Search for the cell housing the specified text and yield its (x, y) center coordinate. 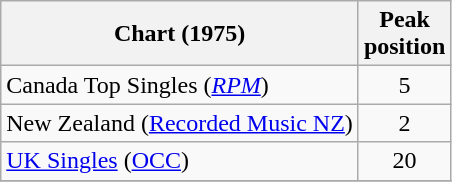
20 (404, 161)
Chart (1975) (180, 34)
New Zealand (Recorded Music NZ) (180, 123)
UK Singles (OCC) (180, 161)
5 (404, 85)
Canada Top Singles (RPM) (180, 85)
2 (404, 123)
Peakposition (404, 34)
